From the cell containing the given text, extract its center point as [X, Y] coordinate. 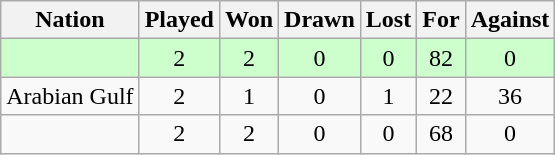
For [441, 20]
68 [441, 134]
Against [510, 20]
Arabian Gulf [70, 96]
36 [510, 96]
82 [441, 58]
Nation [70, 20]
Drawn [320, 20]
Won [248, 20]
22 [441, 96]
Lost [388, 20]
Played [179, 20]
